Capture the cell that displays the provided text and extract its [x, y] central coordinate. 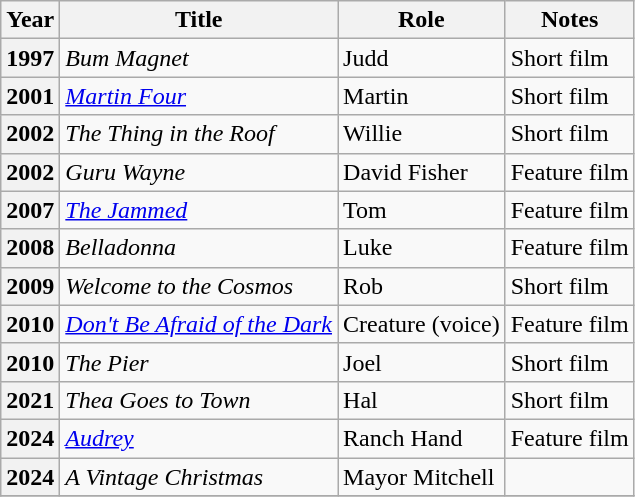
Role [422, 20]
2001 [30, 96]
Welcome to the Cosmos [199, 286]
Luke [422, 248]
The Pier [199, 362]
Thea Goes to Town [199, 400]
A Vintage Christmas [199, 477]
Don't Be Afraid of the Dark [199, 324]
2009 [30, 286]
Mayor Mitchell [422, 477]
The Thing in the Roof [199, 134]
Bum Magnet [199, 58]
Creature (voice) [422, 324]
Year [30, 20]
Title [199, 20]
Notes [570, 20]
Hal [422, 400]
Willie [422, 134]
David Fisher [422, 172]
Rob [422, 286]
Audrey [199, 438]
1997 [30, 58]
2007 [30, 210]
Martin [422, 96]
Martin Four [199, 96]
2008 [30, 248]
2021 [30, 400]
Belladonna [199, 248]
Guru Wayne [199, 172]
Tom [422, 210]
Joel [422, 362]
Ranch Hand [422, 438]
The Jammed [199, 210]
Judd [422, 58]
